Output the [x, y] coordinate of the center of the cell containing the given text.  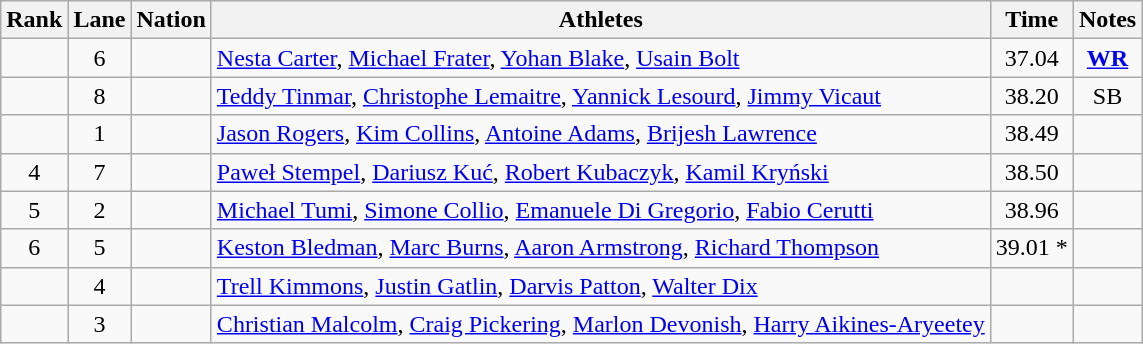
Time [1032, 20]
Nesta Carter, Michael Frater, Yohan Blake, Usain Bolt [600, 58]
Athletes [600, 20]
Teddy Tinmar, Christophe Lemaitre, Yannick Lesourd, Jimmy Vicaut [600, 96]
38.50 [1032, 172]
Nation [171, 20]
Lane [100, 20]
2 [100, 210]
38.96 [1032, 210]
Christian Malcolm, Craig Pickering, Marlon Devonish, Harry Aikines-Aryeetey [600, 324]
Notes [1107, 20]
Jason Rogers, Kim Collins, Antoine Adams, Brijesh Lawrence [600, 134]
7 [100, 172]
SB [1107, 96]
Rank [34, 20]
38.49 [1032, 134]
38.20 [1032, 96]
37.04 [1032, 58]
WR [1107, 58]
Keston Bledman, Marc Burns, Aaron Armstrong, Richard Thompson [600, 248]
39.01 * [1032, 248]
8 [100, 96]
Paweł Stempel, Dariusz Kuć, Robert Kubaczyk, Kamil Kryński [600, 172]
3 [100, 324]
1 [100, 134]
Michael Tumi, Simone Collio, Emanuele Di Gregorio, Fabio Cerutti [600, 210]
Trell Kimmons, Justin Gatlin, Darvis Patton, Walter Dix [600, 286]
